Return the [x, y] coordinate for the center point of the cell that contains the specified text.  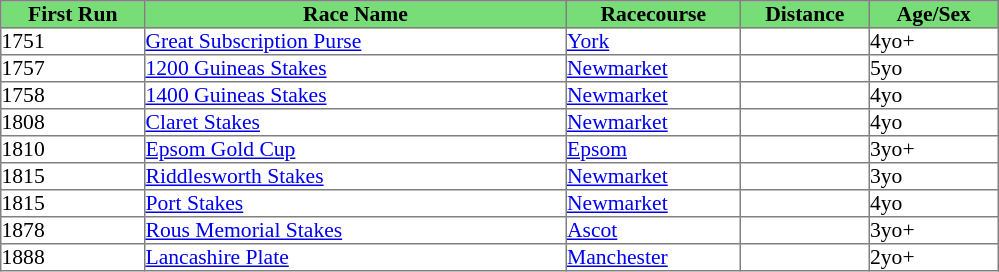
1200 Guineas Stakes [356, 68]
Riddlesworth Stakes [356, 176]
Epsom [653, 150]
Claret Stakes [356, 122]
Lancashire Plate [356, 258]
1878 [73, 230]
Port Stakes [356, 204]
Distance [804, 14]
Epsom Gold Cup [356, 150]
Great Subscription Purse [356, 42]
4yo+ [934, 42]
Ascot [653, 230]
Rous Memorial Stakes [356, 230]
5yo [934, 68]
Manchester [653, 258]
3yo [934, 176]
1751 [73, 42]
1758 [73, 96]
2yo+ [934, 258]
Racecourse [653, 14]
1400 Guineas Stakes [356, 96]
1757 [73, 68]
Race Name [356, 14]
1808 [73, 122]
First Run [73, 14]
York [653, 42]
1888 [73, 258]
1810 [73, 150]
Age/Sex [934, 14]
